Return (X, Y) of the center of cell containing provided text 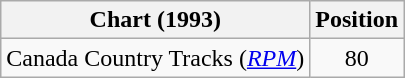
Position (357, 20)
Canada Country Tracks (RPM) (156, 58)
80 (357, 58)
Chart (1993) (156, 20)
